Detect which cell encompasses the target text, then output its [X, Y] center coordinate. 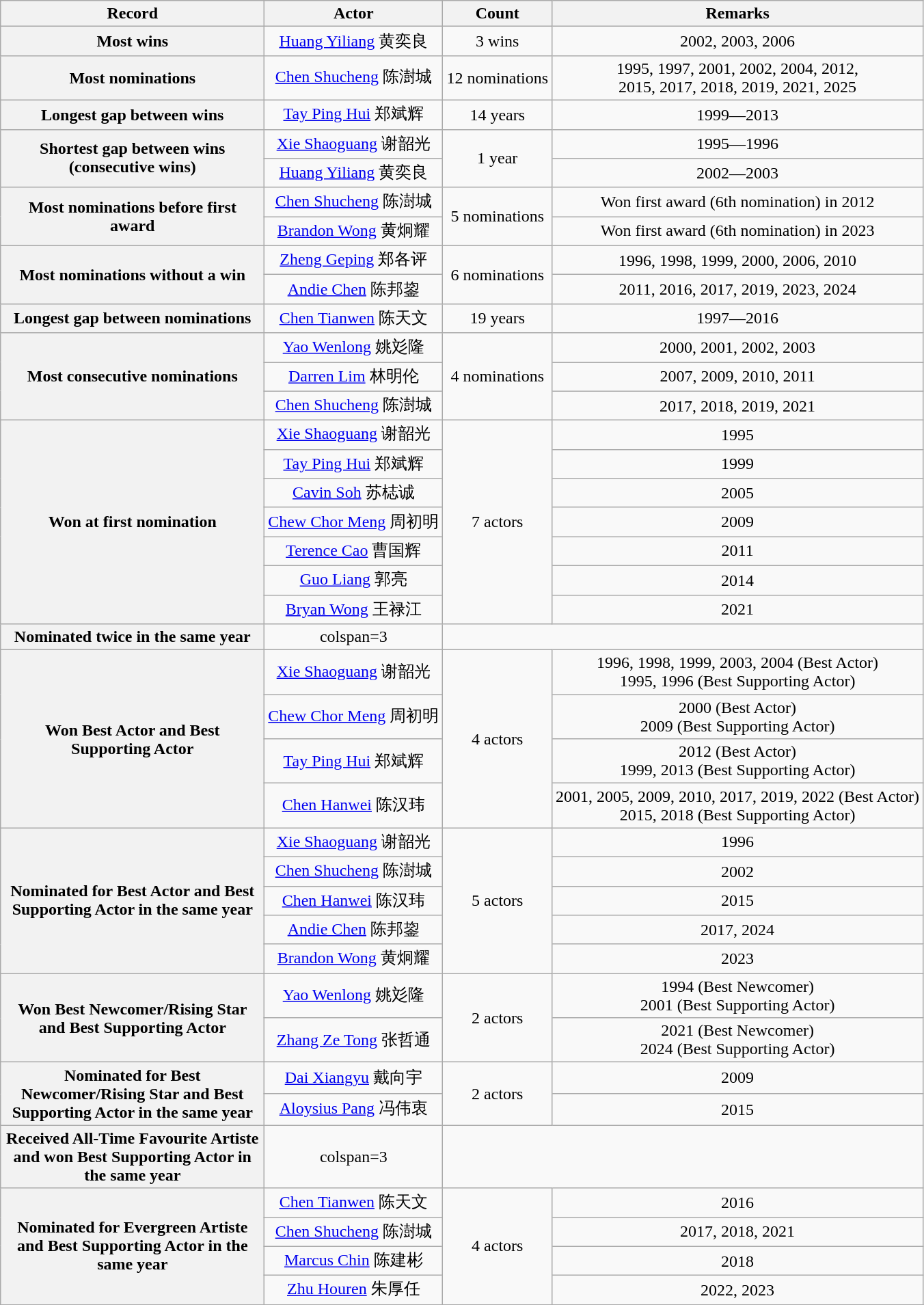
Count [498, 14]
2022, 2023 [738, 1291]
19 years [498, 319]
Nominated for Best Newcomer/Rising Star and Best Supporting Actor in the same year [133, 1094]
2005 [738, 494]
14 years [498, 115]
2011 [738, 551]
4 nominations [498, 377]
3 wins [498, 41]
Nominated for Best Actor and Best Supporting Actor in the same year [133, 901]
Record [133, 14]
Terence Cao 曹国辉 [354, 551]
Remarks [738, 14]
1996 [738, 842]
Shortest gap between wins(consecutive wins) [133, 159]
Most wins [133, 41]
1996, 1998, 1999, 2000, 2006, 2010 [738, 260]
1999 [738, 463]
1994 (Best Newcomer)2001 (Best Supporting Actor) [738, 995]
1995—1996 [738, 144]
2023 [738, 958]
2007, 2009, 2010, 2011 [738, 377]
Won first award (6th nomination) in 2023 [738, 231]
Received All-Time Favourite Artiste and won Best Supporting Actor in the same year [133, 1157]
1995, 1997, 2001, 2002, 2004, 2012, 2015, 2017, 2018, 2019, 2021, 2025 [738, 78]
Most nominations without a win [133, 275]
2000, 2001, 2002, 2003 [738, 347]
6 nominations [498, 275]
Nominated twice in the same year [133, 637]
Won at first nomination [133, 522]
2017, 2018, 2019, 2021 [738, 406]
Won first award (6th nomination) in 2012 [738, 202]
2002 [738, 871]
2012 (Best Actor)1999, 2013 (Best Supporting Actor) [738, 762]
Actor [354, 14]
Won Best Actor and Best Supporting Actor [133, 739]
1997—2016 [738, 319]
1995 [738, 435]
2021 [738, 610]
1996, 1998, 1999, 2003, 2004 (Best Actor)1995, 1996 (Best Supporting Actor) [738, 673]
2002, 2003, 2006 [738, 41]
2000 (Best Actor)2009 (Best Supporting Actor) [738, 716]
Zhu Houren 朱厚任 [354, 1291]
Guo Liang 郭亮 [354, 580]
Most nominations [133, 78]
Zhang Ze Tong 张哲通 [354, 1040]
5 actors [498, 901]
Bryan Wong 王禄江 [354, 610]
Aloysius Pang 冯伟衷 [354, 1109]
Marcus Chin 陈建彬 [354, 1261]
1999—2013 [738, 115]
Darren Lim 林明伦 [354, 377]
Nominated for Evergreen Artiste and Best Supporting Actor in the same year [133, 1246]
1 year [498, 159]
Most nominations before first award [133, 216]
2018 [738, 1261]
2021 (Best Newcomer)2024 (Best Supporting Actor) [738, 1040]
2011, 2016, 2017, 2019, 2023, 2024 [738, 290]
12 nominations [498, 78]
Won Best Newcomer/Rising Star and Best Supporting Actor [133, 1018]
2001, 2005, 2009, 2010, 2017, 2019, 2022 (Best Actor)2015, 2018 (Best Supporting Actor) [738, 805]
2002—2003 [738, 174]
Dai Xiangyu 戴向宇 [354, 1078]
Zheng Geping 郑各评 [354, 260]
2017, 2018, 2021 [738, 1232]
2016 [738, 1203]
5 nominations [498, 216]
2017, 2024 [738, 930]
Cavin Soh 苏梽诚 [354, 494]
2014 [738, 580]
Longest gap between nominations [133, 319]
7 actors [498, 522]
Most consecutive nominations [133, 377]
Longest gap between wins [133, 115]
